Search for the cell housing the specified text and yield its (x, y) center coordinate. 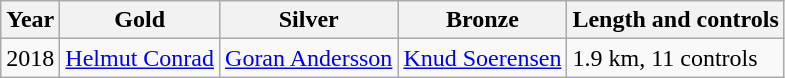
Year (30, 20)
Gold (140, 20)
2018 (30, 58)
Length and controls (676, 20)
Goran Andersson (309, 58)
Silver (309, 20)
Knud Soerensen (482, 58)
Helmut Conrad (140, 58)
1.9 km, 11 controls (676, 58)
Bronze (482, 20)
